Find where the given text appears and provide that cell's center as (X, Y) coordinate. 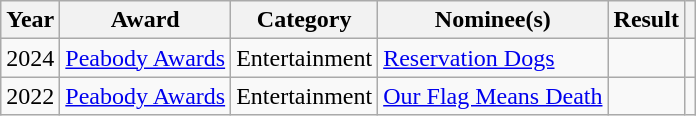
Reservation Dogs (493, 58)
Our Flag Means Death (493, 96)
Category (304, 20)
2022 (30, 96)
Result (646, 20)
Award (146, 20)
Year (30, 20)
2024 (30, 58)
Nominee(s) (493, 20)
